Pinpoint the cell where the given text exists, returning its [x, y] midpoint coordinate. 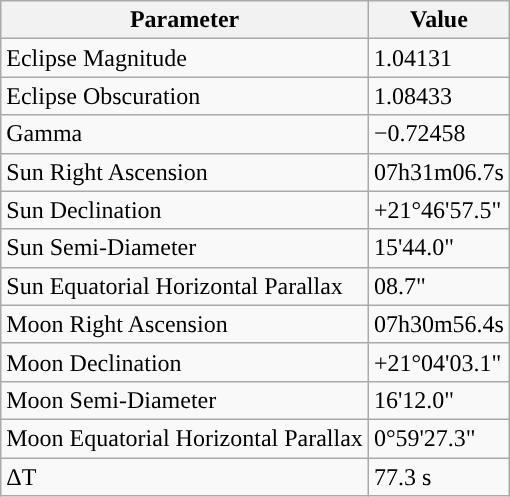
Moon Right Ascension [185, 324]
Sun Declination [185, 210]
Eclipse Magnitude [185, 58]
Parameter [185, 20]
ΔT [185, 477]
Eclipse Obscuration [185, 96]
Sun Equatorial Horizontal Parallax [185, 286]
1.04131 [438, 58]
+21°04'03.1" [438, 362]
07h30m56.4s [438, 324]
0°59'27.3" [438, 438]
15'44.0" [438, 248]
07h31m06.7s [438, 172]
Gamma [185, 134]
77.3 s [438, 477]
Moon Equatorial Horizontal Parallax [185, 438]
Sun Right Ascension [185, 172]
−0.72458 [438, 134]
Value [438, 20]
16'12.0" [438, 400]
Sun Semi-Diameter [185, 248]
08.7" [438, 286]
Moon Declination [185, 362]
+21°46'57.5" [438, 210]
1.08433 [438, 96]
Moon Semi-Diameter [185, 400]
